Extract the (X, Y) coordinate from the center of the cell holding the provided text.  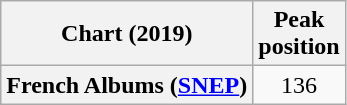
136 (299, 85)
French Albums (SNEP) (127, 85)
Peakposition (299, 34)
Chart (2019) (127, 34)
